Identify which cell holds the provided text, then report its [X, Y] central coordinate. 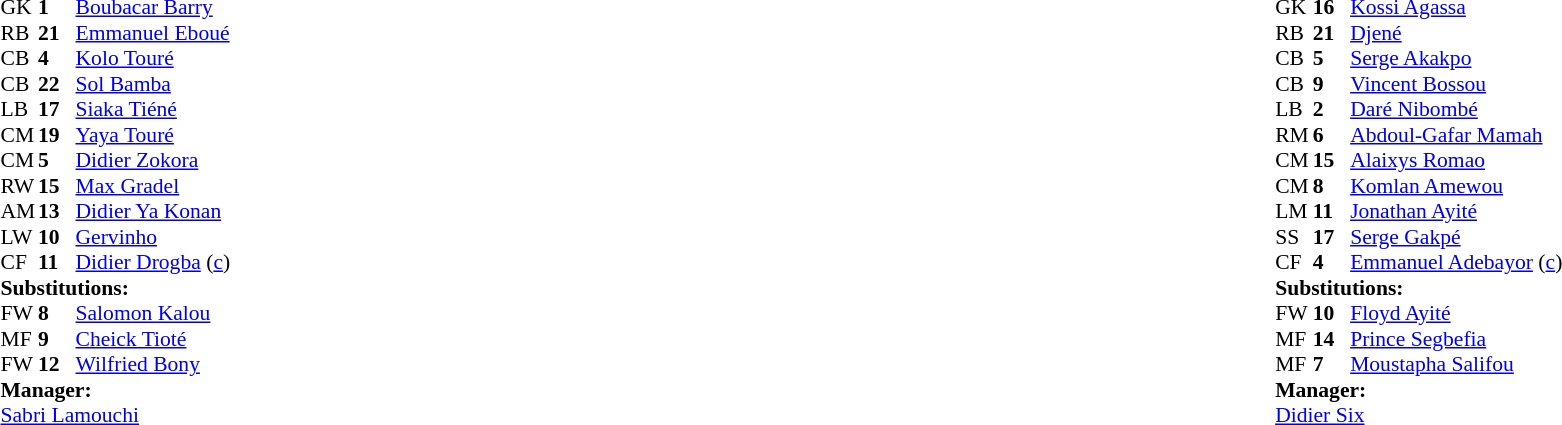
Vincent Bossou [1456, 84]
Max Gradel [154, 186]
Gervinho [154, 237]
Emmanuel Adebayor (c) [1456, 263]
Daré Nibombé [1456, 109]
14 [1332, 339]
Sol Bamba [154, 84]
Prince Segbefia [1456, 339]
Moustapha Salifou [1456, 365]
Djené [1456, 33]
Serge Gakpé [1456, 237]
Kolo Touré [154, 59]
RW [19, 186]
Siaka Tiéné [154, 109]
6 [1332, 135]
LM [1294, 211]
12 [57, 365]
13 [57, 211]
Salomon Kalou [154, 313]
7 [1332, 365]
22 [57, 84]
Wilfried Bony [154, 365]
Yaya Touré [154, 135]
AM [19, 211]
Didier Drogba (c) [154, 263]
Jonathan Ayité [1456, 211]
SS [1294, 237]
Komlan Amewou [1456, 186]
Serge Akakpo [1456, 59]
Cheick Tioté [154, 339]
19 [57, 135]
Alaixys Romao [1456, 161]
Didier Zokora [154, 161]
Abdoul-Gafar Mamah [1456, 135]
Emmanuel Eboué [154, 33]
Floyd Ayité [1456, 313]
Didier Ya Konan [154, 211]
LW [19, 237]
RM [1294, 135]
2 [1332, 109]
